Return the (x, y) coordinate for the center point of the cell that contains the specified text.  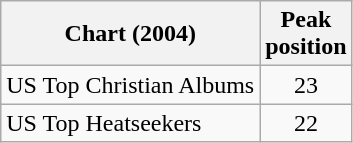
23 (306, 85)
22 (306, 123)
US Top Heatseekers (130, 123)
Peakposition (306, 34)
Chart (2004) (130, 34)
US Top Christian Albums (130, 85)
